Pinpoint the cell where the given text exists, returning its [x, y] midpoint coordinate. 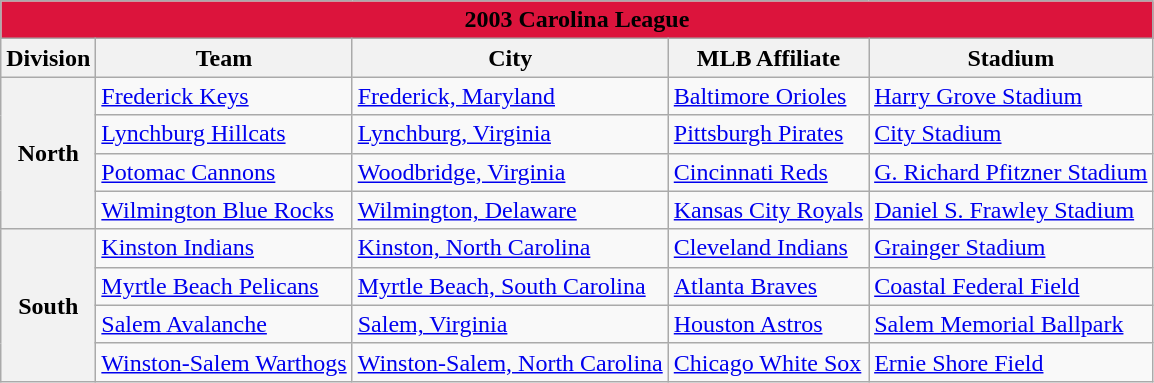
Pittsburgh Pirates [768, 134]
Salem Memorial Ballpark [1011, 324]
City Stadium [1011, 134]
Woodbridge, Virginia [510, 172]
Frederick Keys [224, 96]
Myrtle Beach, South Carolina [510, 286]
Cincinnati Reds [768, 172]
Coastal Federal Field [1011, 286]
G. Richard Pfitzner Stadium [1011, 172]
Winston-Salem, North Carolina [510, 362]
Lynchburg Hillcats [224, 134]
City [510, 58]
Potomac Cannons [224, 172]
Kinston Indians [224, 248]
South [48, 305]
2003 Carolina League [577, 20]
Team [224, 58]
Kansas City Royals [768, 210]
Baltimore Orioles [768, 96]
Lynchburg, Virginia [510, 134]
Wilmington Blue Rocks [224, 210]
Salem Avalanche [224, 324]
MLB Affiliate [768, 58]
Chicago White Sox [768, 362]
North [48, 153]
Atlanta Braves [768, 286]
Stadium [1011, 58]
Division [48, 58]
Daniel S. Frawley Stadium [1011, 210]
Wilmington, Delaware [510, 210]
Cleveland Indians [768, 248]
Ernie Shore Field [1011, 362]
Frederick, Maryland [510, 96]
Grainger Stadium [1011, 248]
Kinston, North Carolina [510, 248]
Myrtle Beach Pelicans [224, 286]
Winston-Salem Warthogs [224, 362]
Houston Astros [768, 324]
Harry Grove Stadium [1011, 96]
Salem, Virginia [510, 324]
